Identify which cell holds the provided text, then report its (x, y) central coordinate. 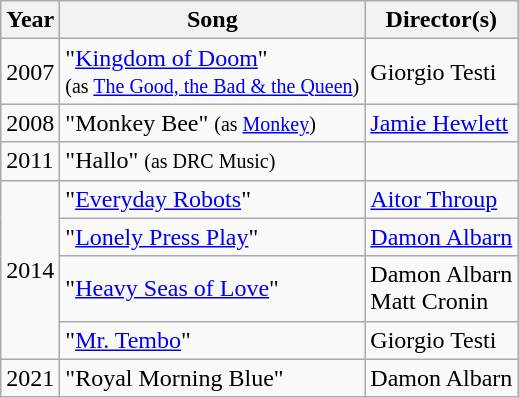
2007 (30, 72)
"Everyday Robots" (212, 199)
"Monkey Bee" (as Monkey) (212, 123)
"Lonely Press Play" (212, 237)
Jamie Hewlett (442, 123)
2011 (30, 161)
"Hallo" (as DRC Music) (212, 161)
Aitor Throup (442, 199)
Year (30, 20)
"Kingdom of Doom" (as The Good, the Bad & the Queen) (212, 72)
Director(s) (442, 20)
2021 (30, 378)
2008 (30, 123)
Song (212, 20)
"Heavy Seas of Love" (212, 288)
2014 (30, 270)
Damon AlbarnMatt Cronin (442, 288)
"Royal Morning Blue" (212, 378)
"Mr. Tembo" (212, 340)
